Locate the cell with the specified text and output its [x, y] center coordinate. 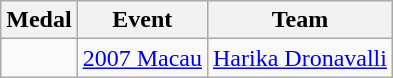
Event [142, 20]
Medal [39, 20]
Team [300, 20]
Harika Dronavalli [300, 58]
2007 Macau [142, 58]
